Provide the [x, y] coordinate of the cell's center where the given text is located.  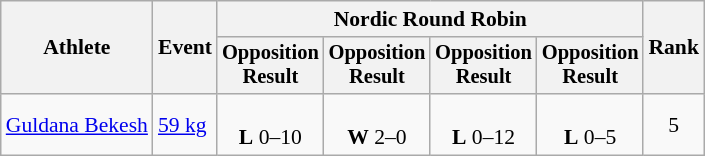
L 0–12 [484, 124]
Athlete [77, 48]
Rank [674, 48]
5 [674, 124]
Nordic Round Robin [430, 19]
Guldana Bekesh [77, 124]
L 0–10 [270, 124]
59 kg [185, 124]
W 2–0 [378, 124]
Event [185, 48]
L 0–5 [590, 124]
